Capture the cell that displays the provided text and extract its [X, Y] central coordinate. 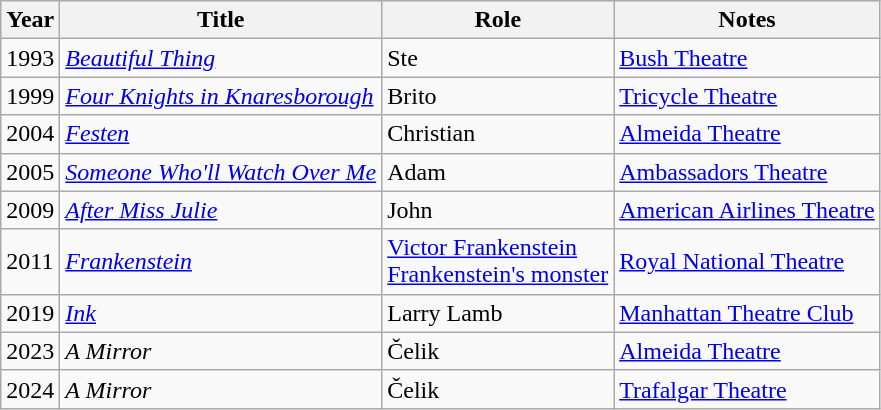
Year [30, 20]
Trafalgar Theatre [748, 389]
2023 [30, 351]
Ink [221, 313]
2005 [30, 172]
Victor FrankensteinFrankenstein's monster [498, 262]
2019 [30, 313]
2004 [30, 134]
Four Knights in Knaresborough [221, 96]
Someone Who'll Watch Over Me [221, 172]
Tricycle Theatre [748, 96]
Royal National Theatre [748, 262]
Beautiful Thing [221, 58]
Role [498, 20]
American Airlines Theatre [748, 210]
1999 [30, 96]
Ambassadors Theatre [748, 172]
Title [221, 20]
Christian [498, 134]
John [498, 210]
2024 [30, 389]
1993 [30, 58]
After Miss Julie [221, 210]
Manhattan Theatre Club [748, 313]
Festen [221, 134]
2011 [30, 262]
Bush Theatre [748, 58]
2009 [30, 210]
Notes [748, 20]
Larry Lamb [498, 313]
Ste [498, 58]
Brito [498, 96]
Adam [498, 172]
Frankenstein [221, 262]
